For the text-containing cell, return its midpoint in (X, Y) coordinate format. 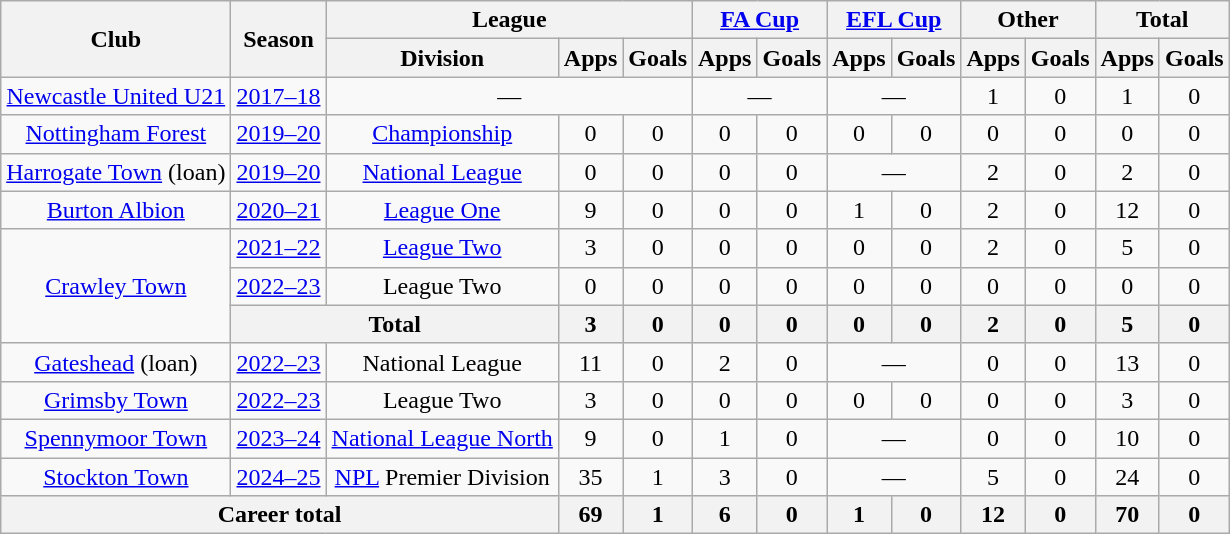
Burton Albion (116, 210)
Championship (442, 134)
Nottingham Forest (116, 134)
Division (442, 58)
FA Cup (760, 20)
2020–21 (278, 210)
Season (278, 39)
EFL Cup (894, 20)
League (509, 20)
Newcastle United U21 (116, 96)
Other (1028, 20)
2024–25 (278, 477)
Stockton Town (116, 477)
Grimsby Town (116, 400)
11 (590, 362)
Club (116, 39)
70 (1127, 515)
Gateshead (loan) (116, 362)
NPL Premier Division (442, 477)
2023–24 (278, 438)
Harrogate Town (loan) (116, 172)
13 (1127, 362)
Crawley Town (116, 286)
National League North (442, 438)
24 (1127, 477)
6 (725, 515)
2017–18 (278, 96)
69 (590, 515)
Career total (280, 515)
2021–22 (278, 248)
League One (442, 210)
10 (1127, 438)
35 (590, 477)
Spennymoor Town (116, 438)
